Scan for the cell matching the given text and deliver its (x, y) coordinate at center. 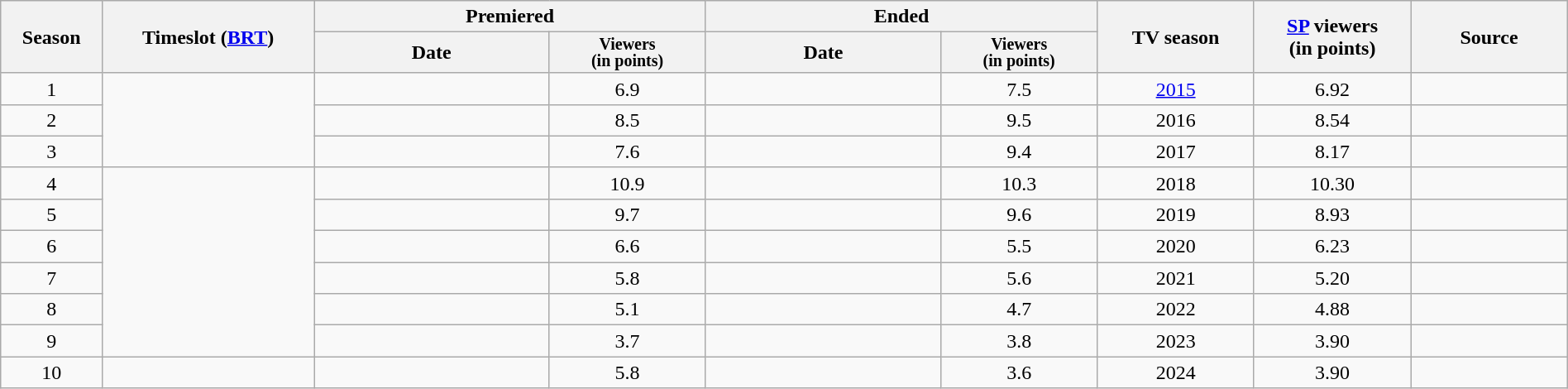
8.93 (1331, 215)
9 (51, 341)
3.8 (1019, 341)
6.23 (1331, 247)
6.6 (627, 247)
5.5 (1019, 247)
9.5 (1019, 120)
6.9 (627, 89)
2020 (1176, 247)
10.3 (1019, 183)
Timeslot (BRT) (208, 37)
5.20 (1331, 278)
9.6 (1019, 215)
7.6 (627, 151)
6 (51, 247)
5 (51, 215)
9.4 (1019, 151)
2022 (1176, 310)
3.7 (627, 341)
Source (1489, 37)
2 (51, 120)
10 (51, 372)
7.5 (1019, 89)
2017 (1176, 151)
8.54 (1331, 120)
3.6 (1019, 372)
Premiered (510, 17)
8.5 (627, 120)
3 (51, 151)
2023 (1176, 341)
1 (51, 89)
2024 (1176, 372)
2018 (1176, 183)
2016 (1176, 120)
10.30 (1331, 183)
2019 (1176, 215)
8 (51, 310)
TV season (1176, 37)
SP viewers(in points) (1331, 37)
4.88 (1331, 310)
4 (51, 183)
4.7 (1019, 310)
Season (51, 37)
2015 (1176, 89)
Ended (901, 17)
6.92 (1331, 89)
5.6 (1019, 278)
5.1 (627, 310)
9.7 (627, 215)
8.17 (1331, 151)
7 (51, 278)
2021 (1176, 278)
10.9 (627, 183)
